Detect which cell encompasses the target text, then output its [x, y] center coordinate. 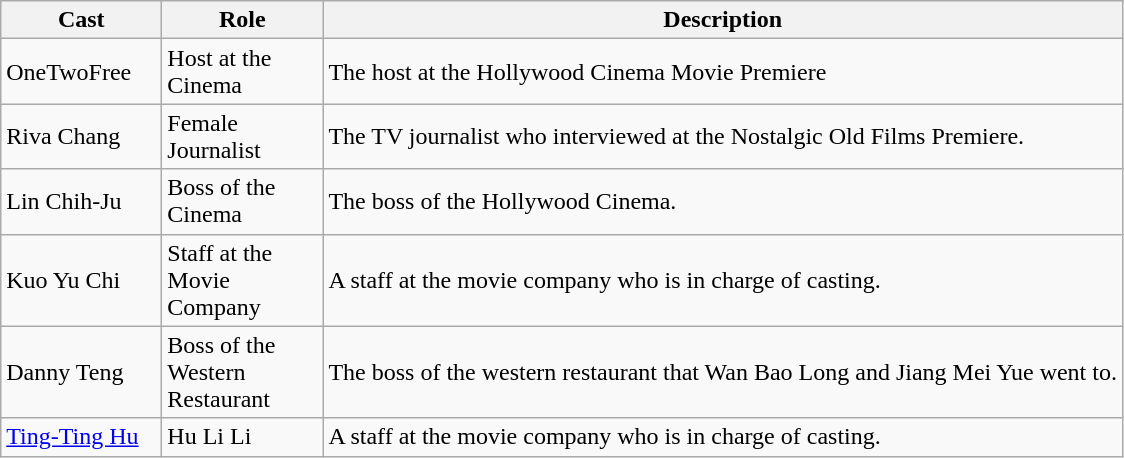
The host at the Hollywood Cinema Movie Premiere [723, 72]
Host at the Cinema [242, 72]
The TV journalist who interviewed at the Nostalgic Old Films Premiere. [723, 136]
Danny Teng [82, 372]
Description [723, 20]
Female Journalist [242, 136]
Kuo Yu Chi [82, 280]
OneTwoFree [82, 72]
Staff at the Movie Company [242, 280]
Lin Chih-Ju [82, 202]
Ting-Ting Hu [82, 437]
Hu Li Li [242, 437]
Cast [82, 20]
Riva Chang [82, 136]
Boss of the Western Restaurant [242, 372]
The boss of the western restaurant that Wan Bao Long and Jiang Mei Yue went to. [723, 372]
Role [242, 20]
The boss of the Hollywood Cinema. [723, 202]
Boss of the Cinema [242, 202]
